Pinpoint the cell where the given text exists, returning its (x, y) midpoint coordinate. 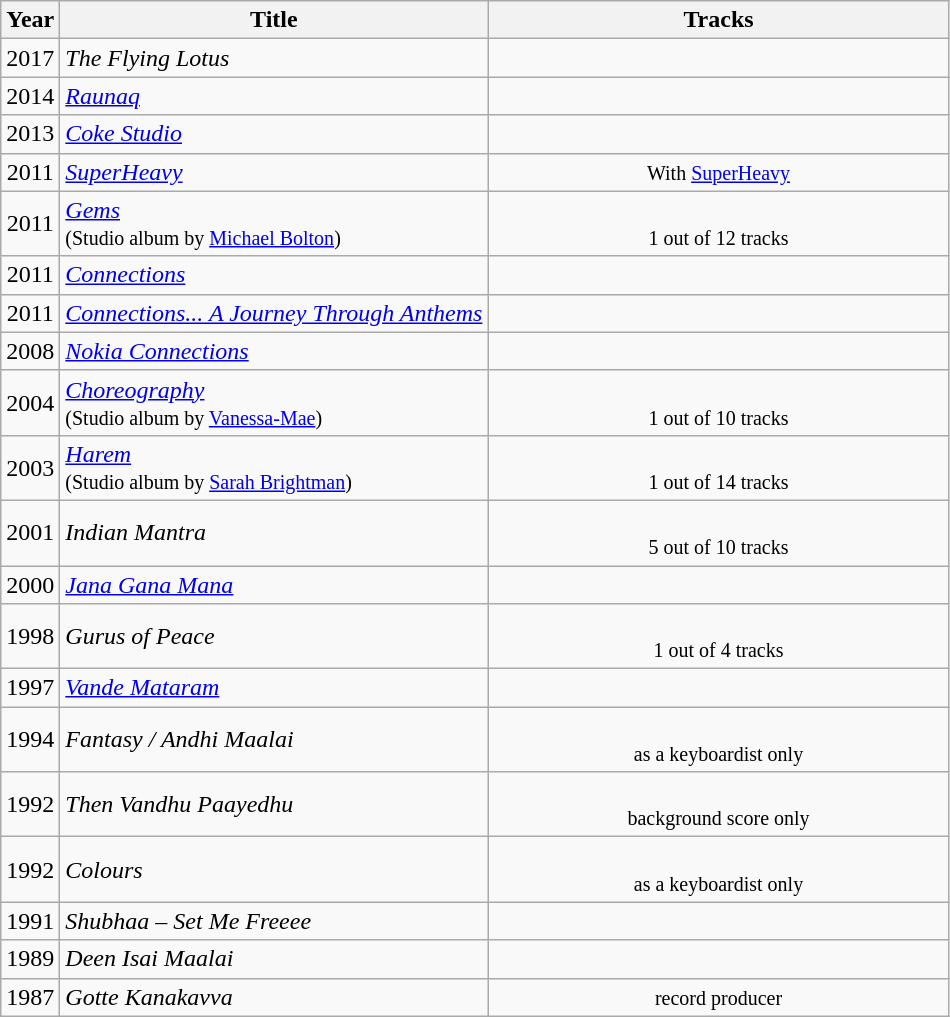
1994 (30, 740)
Coke Studio (274, 134)
Harem(Studio album by Sarah Brightman) (274, 468)
Jana Gana Mana (274, 585)
Connections (274, 275)
1997 (30, 688)
Connections... A Journey Through Anthems (274, 313)
record producer (718, 997)
Gurus of Peace (274, 636)
2014 (30, 96)
SuperHeavy (274, 172)
background score only (718, 804)
Raunaq (274, 96)
Nokia Connections (274, 351)
1987 (30, 997)
1 out of 14 tracks (718, 468)
Vande Mataram (274, 688)
Then Vandhu Paayedhu (274, 804)
Choreography(Studio album by Vanessa-Mae) (274, 402)
Gotte Kanakavva (274, 997)
Deen Isai Maalai (274, 959)
Shubhaa – Set Me Freeee (274, 921)
Gems(Studio album by Michael Bolton) (274, 224)
2004 (30, 402)
The Flying Lotus (274, 58)
2003 (30, 468)
2013 (30, 134)
With SuperHeavy (718, 172)
2008 (30, 351)
1998 (30, 636)
1 out of 4 tracks (718, 636)
Indian Mantra (274, 532)
1 out of 12 tracks (718, 224)
1991 (30, 921)
Title (274, 20)
2017 (30, 58)
Year (30, 20)
2000 (30, 585)
Fantasy / Andhi Maalai (274, 740)
1 out of 10 tracks (718, 402)
Tracks (718, 20)
5 out of 10 tracks (718, 532)
Colours (274, 870)
2001 (30, 532)
1989 (30, 959)
